Return (X, Y) of the center of cell containing provided text 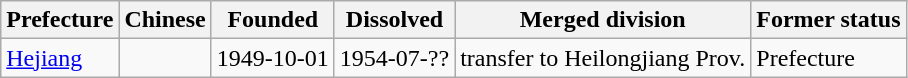
Dissolved (394, 20)
Chinese (165, 20)
transfer to Heilongjiang Prov. (603, 58)
Merged division (603, 20)
Founded (272, 20)
Former status (828, 20)
1949-10-01 (272, 58)
Hejiang (60, 58)
1954-07-?? (394, 58)
